From the cell containing the given text, extract its center point as (x, y) coordinate. 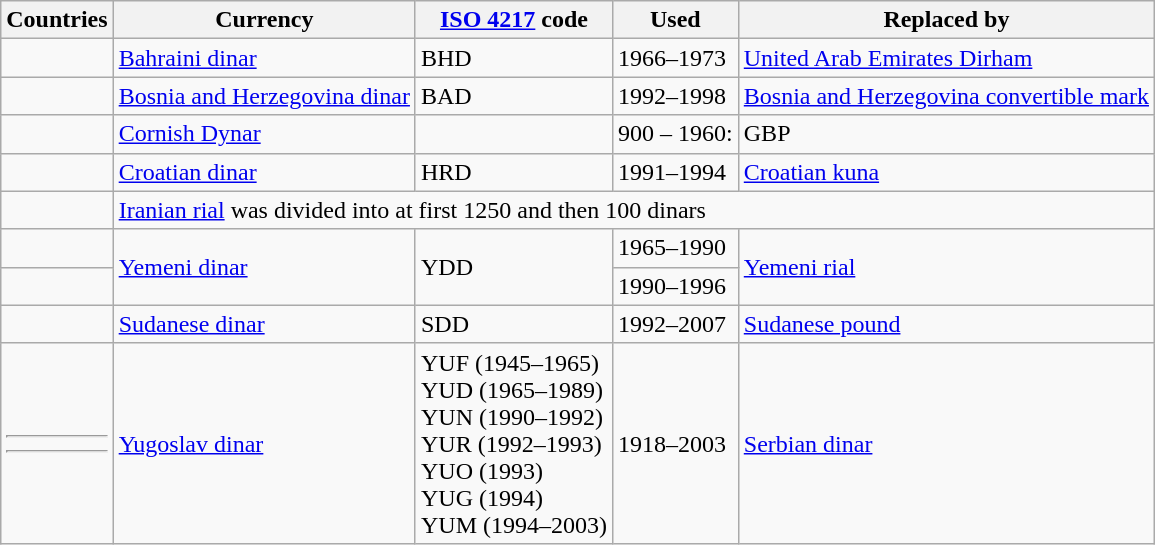
Yugoslav dinar (264, 443)
1918–2003 (676, 443)
Croatian kuna (946, 172)
United Arab Emirates Dirham (946, 58)
BHD (514, 58)
Cornish Dynar (264, 134)
Sudanese pound (946, 324)
YDD (514, 267)
1966–1973 (676, 58)
Currency (264, 20)
Croatian dinar (264, 172)
Replaced by (946, 20)
900 – 1960: (676, 134)
ISO 4217 code (514, 20)
Yemeni dinar (264, 267)
1992–1998 (676, 96)
YUF (1945–1965)YUD (1965–1989)YUN (1990–1992)YUR (1992–1993)YUO (1993)YUG (1994)YUM (1994–2003) (514, 443)
1992–2007 (676, 324)
SDD (514, 324)
Bosnia and Herzegovina dinar (264, 96)
HRD (514, 172)
1991–1994 (676, 172)
1990–1996 (676, 286)
GBP (946, 134)
Yemeni rial (946, 267)
Serbian dinar (946, 443)
Used (676, 20)
Bahraini dinar (264, 58)
Iranian rial was divided into at first 1250 and then 100 dinars (634, 210)
Countries (57, 20)
Sudanese dinar (264, 324)
1965–1990 (676, 248)
BAD (514, 96)
Bosnia and Herzegovina convertible mark (946, 96)
